Scan for the cell matching the given text and deliver its [X, Y] coordinate at center. 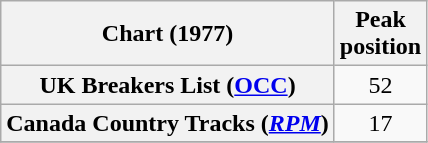
Chart (1977) [168, 34]
UK Breakers List (OCC) [168, 85]
17 [380, 123]
Canada Country Tracks (RPM) [168, 123]
Peakposition [380, 34]
52 [380, 85]
